Scan for the cell matching the given text and deliver its (X, Y) coordinate at center. 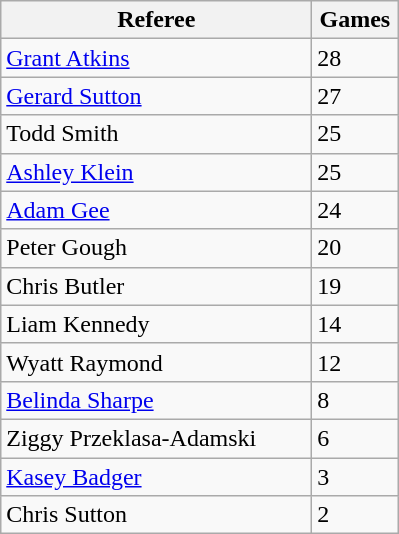
Todd Smith (156, 134)
28 (355, 58)
Peter Gough (156, 248)
Chris Sutton (156, 515)
27 (355, 96)
12 (355, 362)
14 (355, 324)
Grant Atkins (156, 58)
24 (355, 210)
Wyatt Raymond (156, 362)
6 (355, 438)
Kasey Badger (156, 477)
3 (355, 477)
Ziggy Przeklasa-Adamski (156, 438)
Adam Gee (156, 210)
Gerard Sutton (156, 96)
Belinda Sharpe (156, 400)
8 (355, 400)
Games (355, 20)
Liam Kennedy (156, 324)
Chris Butler (156, 286)
Referee (156, 20)
19 (355, 286)
Ashley Klein (156, 172)
2 (355, 515)
20 (355, 248)
